Provide the [x, y] coordinate of the cell's center where the given text is located.  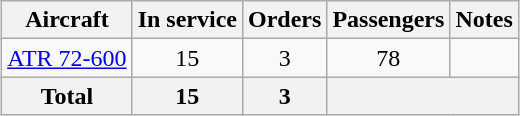
78 [388, 58]
In service [187, 20]
Aircraft [67, 20]
Notes [484, 20]
Orders [284, 20]
Total [67, 96]
Passengers [388, 20]
ATR 72-600 [67, 58]
